For the text-containing cell, return its midpoint in (X, Y) coordinate format. 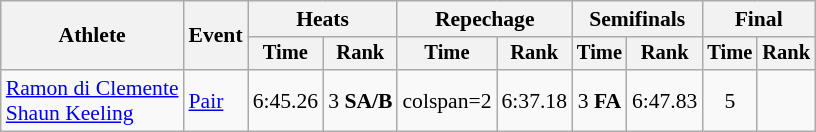
Event (216, 36)
colspan=2 (446, 100)
5 (730, 100)
3 FA (600, 100)
3 SA/B (360, 100)
6:47.83 (664, 100)
6:45.26 (286, 100)
Pair (216, 100)
Heats (323, 19)
Repechage (484, 19)
Final (758, 19)
Ramon di ClementeShaun Keeling (92, 100)
Athlete (92, 36)
6:37.18 (534, 100)
Semifinals (637, 19)
